For the text-containing cell, return its midpoint in (X, Y) coordinate format. 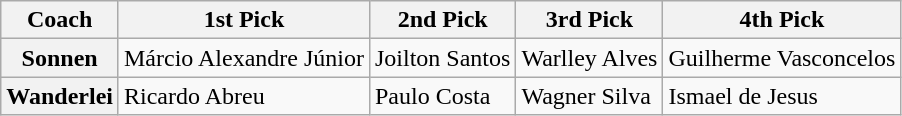
Ricardo Abreu (244, 96)
1st Pick (244, 20)
Ismael de Jesus (782, 96)
Guilherme Vasconcelos (782, 58)
Wanderlei (60, 96)
4th Pick (782, 20)
Márcio Alexandre Júnior (244, 58)
Joilton Santos (442, 58)
2nd Pick (442, 20)
Coach (60, 20)
Sonnen (60, 58)
Paulo Costa (442, 96)
Warlley Alves (590, 58)
3rd Pick (590, 20)
Wagner Silva (590, 96)
